Pinpoint the cell where the given text exists, returning its [x, y] midpoint coordinate. 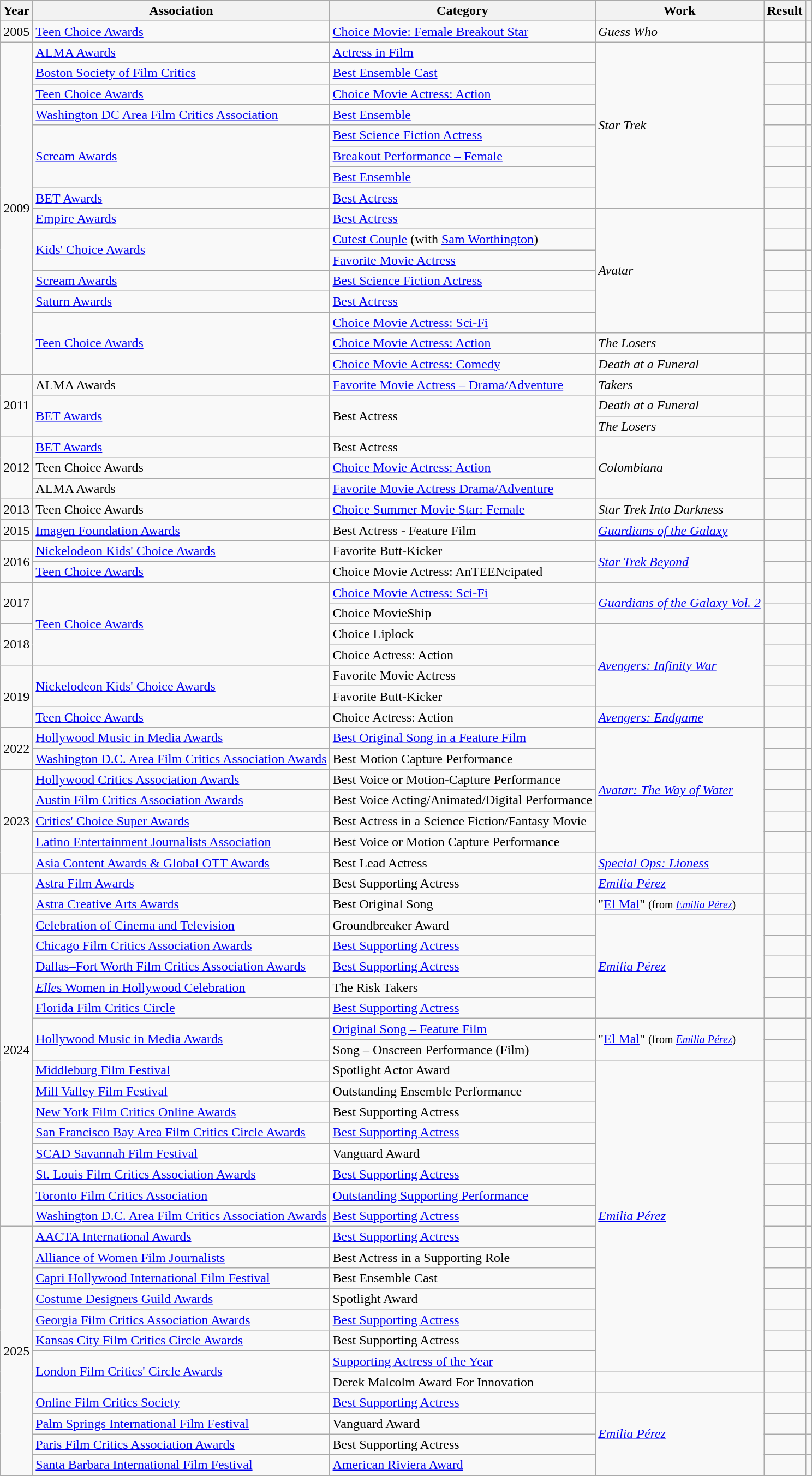
Mill Valley Film Festival [181, 1091]
2011 [16, 406]
2009 [16, 209]
Chicago Film Critics Association Awards [181, 946]
Online Film Critics Society [181, 1403]
Latino Entertainment Journalists Association [181, 842]
2025 [16, 1350]
Groundbreaker Award [463, 925]
Choice MovieShip [463, 614]
2016 [16, 561]
AACTA International Awards [181, 1236]
New York Film Critics Online Awards [181, 1112]
Outstanding Ensemble Performance [463, 1091]
Florida Film Critics Circle [181, 1008]
2022 [16, 748]
Santa Barbara International Film Festival [181, 1465]
Best Actress - Feature Film [463, 530]
Kansas City Film Critics Circle Awards [181, 1341]
Original Song – Feature Film [463, 1029]
Boston Society of Film Critics [181, 73]
Capri Hollywood International Film Festival [181, 1278]
Colombiana [680, 468]
Guardians of the Galaxy [680, 530]
Choice Movie: Female Breakout Star [463, 32]
Imagen Foundation Awards [181, 530]
SCAD Savannah Film Festival [181, 1153]
Breakout Performance – Female [463, 156]
Dallas–Fort Worth Film Critics Association Awards [181, 967]
Best Voice or Motion Capture Performance [463, 842]
Choice Liplock [463, 634]
Astra Creative Arts Awards [181, 904]
Cutest Couple (with Sam Worthington) [463, 239]
Best Actress in a Supporting Role [463, 1257]
Avengers: Infinity War [680, 665]
Work [680, 11]
Best Voice Acting/Animated/Digital Performance [463, 800]
American Riviera Award [463, 1465]
Best Actress in a Science Fiction/Fantasy Movie [463, 821]
Empire Awards [181, 218]
London Film Critics' Circle Awards [181, 1372]
Middleburg Film Festival [181, 1070]
Choice Movie Actress: Comedy [463, 364]
Star Trek Beyond [680, 561]
Supporting Actress of the Year [463, 1361]
2017 [16, 603]
Special Ops: Lioness [680, 862]
Critics' Choice Super Awards [181, 821]
Best Lead Actress [463, 862]
Kids' Choice Awards [181, 249]
Avatar: The Way of Water [680, 790]
2015 [16, 530]
Favorite Movie Actress Drama/Adventure [463, 489]
Result [785, 11]
2024 [16, 1049]
St. Louis Film Critics Association Awards [181, 1174]
Celebration of Cinema and Television [181, 925]
Category [463, 11]
San Francisco Bay Area Film Critics Circle Awards [181, 1133]
Astra Film Awards [181, 883]
Song – Onscreen Performance (Film) [463, 1050]
Alliance of Women Film Journalists [181, 1257]
Austin Film Critics Association Awards [181, 800]
Takers [680, 385]
Toronto Film Critics Association [181, 1195]
Elles Women in Hollywood Celebration [181, 987]
Derek Malcolm Award For Innovation [463, 1382]
Avengers: Endgame [680, 717]
Avatar [680, 270]
2005 [16, 32]
Best Voice or Motion-Capture Performance [463, 779]
Outstanding Supporting Performance [463, 1195]
2018 [16, 645]
Spotlight Award [463, 1299]
Saturn Awards [181, 302]
Association [181, 11]
The Risk Takers [463, 987]
Guess Who [680, 32]
Palm Springs International Film Festival [181, 1424]
Spotlight Actor Award [463, 1070]
Favorite Movie Actress – Drama/Adventure [463, 385]
Actress in Film [463, 52]
Star Trek [680, 125]
Guardians of the Galaxy Vol. 2 [680, 603]
Hollywood Critics Association Awards [181, 779]
2012 [16, 468]
2023 [16, 821]
Star Trek Into Darkness [680, 509]
2013 [16, 509]
Choice Summer Movie Star: Female [463, 509]
Asia Content Awards & Global OTT Awards [181, 862]
Washington DC Area Film Critics Association [181, 115]
2019 [16, 697]
Year [16, 11]
Best Motion Capture Performance [463, 759]
Best Original Song in a Feature Film [463, 738]
Georgia Film Critics Association Awards [181, 1320]
Paris Film Critics Association Awards [181, 1444]
Costume Designers Guild Awards [181, 1299]
Best Original Song [463, 904]
Choice Movie Actress: AnTEENcipated [463, 572]
